Extract the [X, Y] coordinate from the center of the cell holding the provided text.  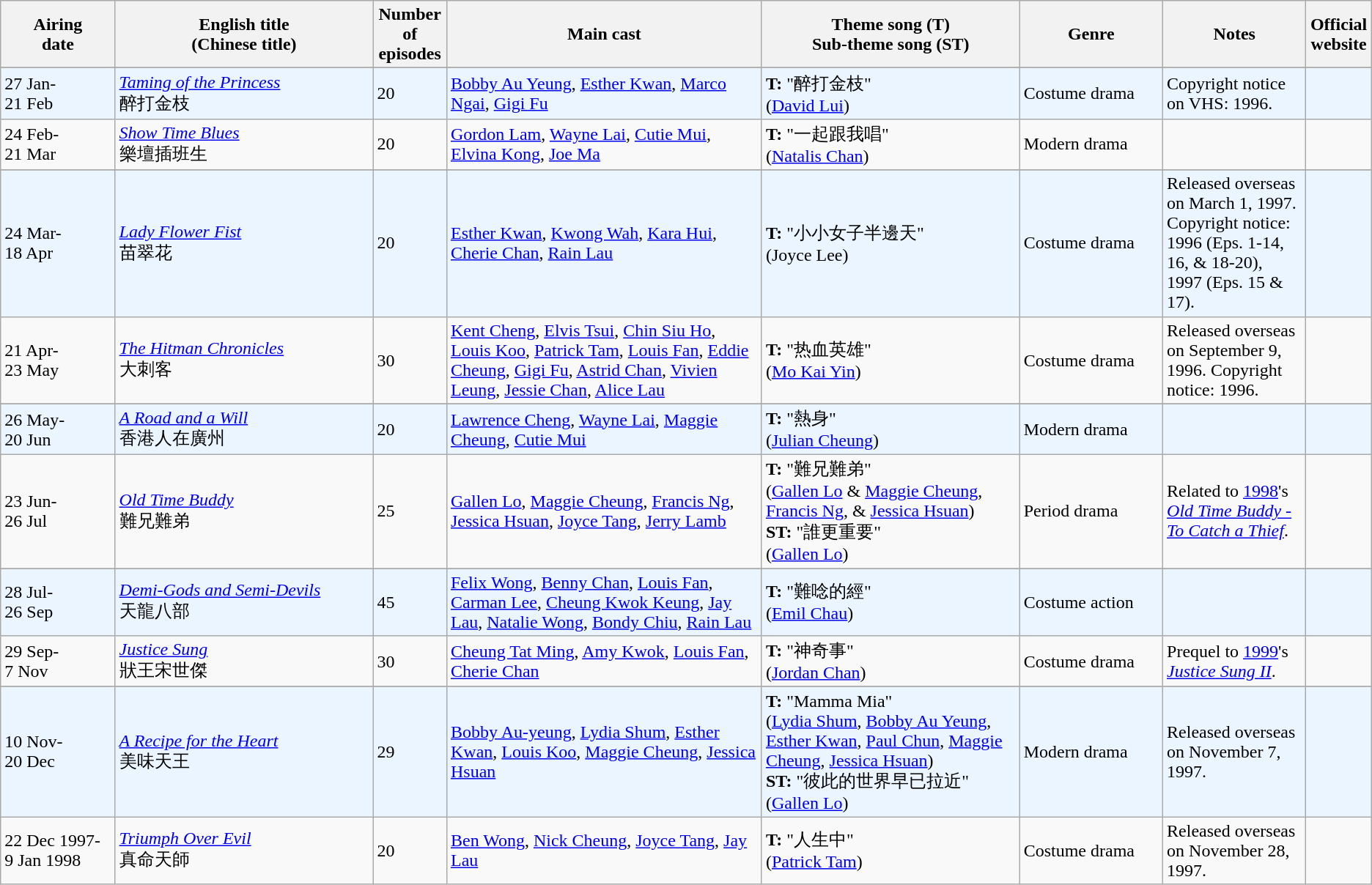
Costume action [1091, 602]
Released overseas on September 9, 1996. Copyright notice: 1996. [1234, 360]
24 Feb- 21 Mar [58, 144]
T: "人生中" (Patrick Tam) [890, 851]
Demi-Gods and Semi-Devils 天龍八部 [244, 602]
Ben Wong, Nick Cheung, Joyce Tang, Jay Lau [604, 851]
T: "難兄難弟" (Gallen Lo & Maggie Cheung, Francis Ng, & Jessica Hsuan) ST: "誰更重要" (Gallen Lo) [890, 511]
Airingdate [58, 34]
29 [410, 752]
T: "醉打金枝" (David Lui) [890, 94]
Lawrence Cheng, Wayne Lai, Maggie Cheung, Cutie Mui [604, 429]
T: "難唸的經" (Emil Chau) [890, 602]
Bobby Au-yeung, Lydia Shum, Esther Kwan, Louis Koo, Maggie Cheung, Jessica Hsuan [604, 752]
45 [410, 602]
24 Mar- 18 Apr [58, 243]
Theme song (T) Sub-theme song (ST) [890, 34]
T: "熱身" (Julian Cheung) [890, 429]
The Hitman Chronicles 大刺客 [244, 360]
Copyright notice on VHS: 1996. [1234, 94]
Taming of the Princess 醉打金枝 [244, 94]
A Recipe for the Heart 美味天王 [244, 752]
T: "小小女子半邊天" (Joyce Lee) [890, 243]
Released overseas on November 7, 1997. [1234, 752]
English title (Chinese title) [244, 34]
Notes [1234, 34]
Kent Cheng, Elvis Tsui, Chin Siu Ho, Louis Koo, Patrick Tam, Louis Fan, Eddie Cheung, Gigi Fu, Astrid Chan, Vivien Leung, Jessie Chan, Alice Lau [604, 360]
Prequel to 1999's Justice Sung II. [1234, 662]
29 Sep- 7 Nov [58, 662]
Official website [1338, 34]
Main cast [604, 34]
Related to 1998's Old Time Buddy - To Catch a Thief. [1234, 511]
Released overseas on November 28, 1997. [1234, 851]
10 Nov- 20 Dec [58, 752]
T: "神奇事" (Jordan Chan) [890, 662]
Justice Sung 狀王宋世傑 [244, 662]
27 Jan- 21 Feb [58, 94]
Genre [1091, 34]
Released overseas on March 1, 1997. Copyright notice: 1996 (Eps. 1-14, 16, & 18-20), 1997 (Eps. 15 & 17). [1234, 243]
Gallen Lo, Maggie Cheung, Francis Ng, Jessica Hsuan, Joyce Tang, Jerry Lamb [604, 511]
Period drama [1091, 511]
Gordon Lam, Wayne Lai, Cutie Mui, Elvina Kong, Joe Ma [604, 144]
T: "一起跟我唱" (Natalis Chan) [890, 144]
T: "热血英雄" (Mo Kai Yin) [890, 360]
Felix Wong, Benny Chan, Louis Fan, Carman Lee, Cheung Kwok Keung, Jay Lau, Natalie Wong, Bondy Chiu, Rain Lau [604, 602]
Triumph Over Evil 真命天師 [244, 851]
Cheung Tat Ming, Amy Kwok, Louis Fan, Cherie Chan [604, 662]
Esther Kwan, Kwong Wah, Kara Hui, Cherie Chan, Rain Lau [604, 243]
25 [410, 511]
Old Time Buddy 難兄難弟 [244, 511]
21 Apr- 23 May [58, 360]
Show Time Blues 樂壇插班生 [244, 144]
Lady Flower Fist 苗翠花 [244, 243]
28 Jul- 26 Sep [58, 602]
23 Jun- 26 Jul [58, 511]
26 May- 20 Jun [58, 429]
22 Dec 1997- 9 Jan 1998 [58, 851]
T: "Mamma Mia" (Lydia Shum, Bobby Au Yeung, Esther Kwan, Paul Chun, Maggie Cheung, Jessica Hsuan) ST: "彼此的世界早已拉近" (Gallen Lo) [890, 752]
Bobby Au Yeung, Esther Kwan, Marco Ngai, Gigi Fu [604, 94]
A Road and a Will 香港人在廣州 [244, 429]
Number of episodes [410, 34]
